Scan for the cell matching the given text and deliver its (X, Y) coordinate at center. 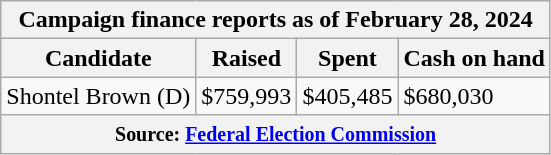
Spent (348, 58)
Raised (246, 58)
$759,993 (246, 96)
Campaign finance reports as of February 28, 2024 (276, 20)
Shontel Brown (D) (98, 96)
$680,030 (474, 96)
Candidate (98, 58)
Source: Federal Election Commission (276, 134)
$405,485 (348, 96)
Cash on hand (474, 58)
